Find where the given text appears and provide that cell's center as [X, Y] coordinate. 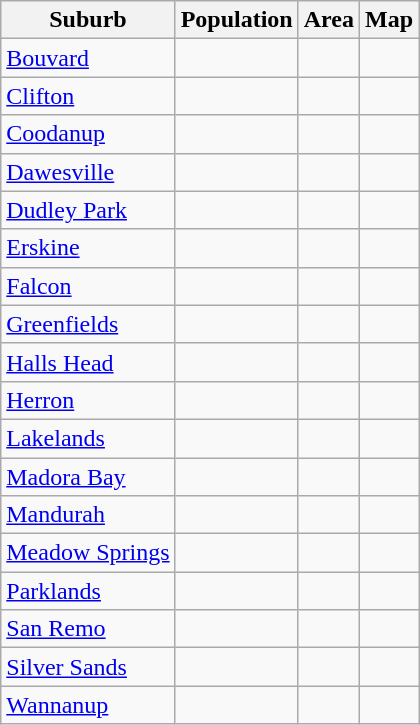
Parklands [88, 591]
Clifton [88, 96]
Suburb [88, 20]
Madora Bay [88, 477]
Erskine [88, 248]
Herron [88, 400]
Greenfields [88, 324]
Silver Sands [88, 667]
Meadow Springs [88, 553]
Dudley Park [88, 210]
Lakelands [88, 438]
Coodanup [88, 134]
Map [390, 20]
Dawesville [88, 172]
Wannanup [88, 705]
Population [236, 20]
Mandurah [88, 515]
Halls Head [88, 362]
Falcon [88, 286]
Area [328, 20]
Bouvard [88, 58]
San Remo [88, 629]
